Pinpoint the cell where the given text exists, returning its (x, y) midpoint coordinate. 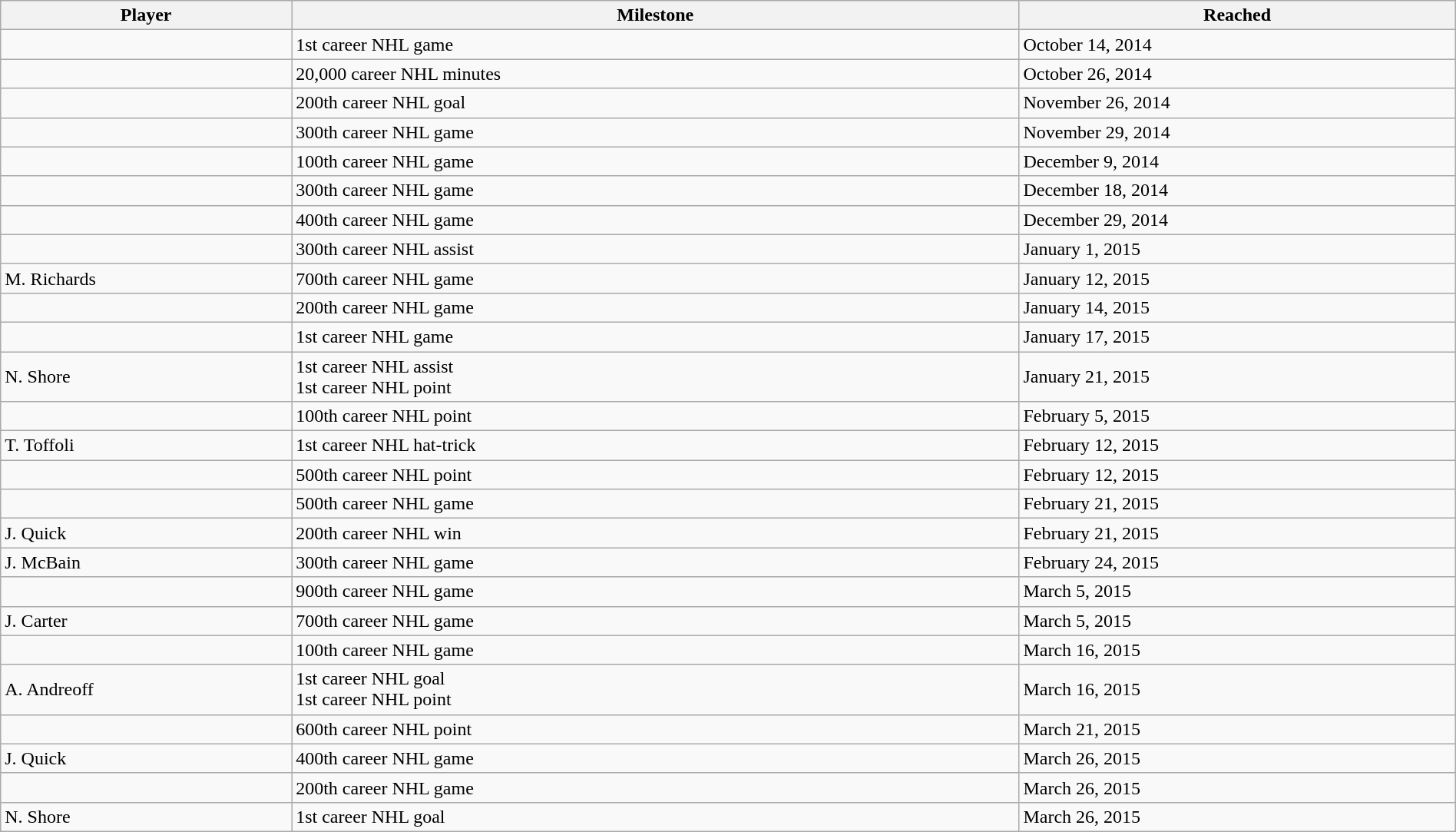
Milestone (656, 15)
600th career NHL point (656, 729)
October 14, 2014 (1237, 45)
J. McBain (146, 562)
January 14, 2015 (1237, 307)
500th career NHL game (656, 504)
January 21, 2015 (1237, 376)
November 26, 2014 (1237, 103)
100th career NHL point (656, 416)
December 9, 2014 (1237, 161)
1st career NHL goal (656, 817)
November 29, 2014 (1237, 132)
January 12, 2015 (1237, 278)
500th career NHL point (656, 475)
Player (146, 15)
M. Richards (146, 278)
900th career NHL game (656, 592)
January 17, 2015 (1237, 336)
Reached (1237, 15)
1st career NHL goal1st career NHL point (656, 690)
1st career NHL hat-trick (656, 446)
20,000 career NHL minutes (656, 74)
December 18, 2014 (1237, 191)
October 26, 2014 (1237, 74)
December 29, 2014 (1237, 220)
A. Andreoff (146, 690)
1st career NHL assist1st career NHL point (656, 376)
February 5, 2015 (1237, 416)
T. Toffoli (146, 446)
February 24, 2015 (1237, 562)
March 21, 2015 (1237, 729)
200th career NHL goal (656, 103)
200th career NHL win (656, 533)
300th career NHL assist (656, 249)
J. Carter (146, 621)
January 1, 2015 (1237, 249)
